Locate the cell with the specified text and output its (X, Y) center coordinate. 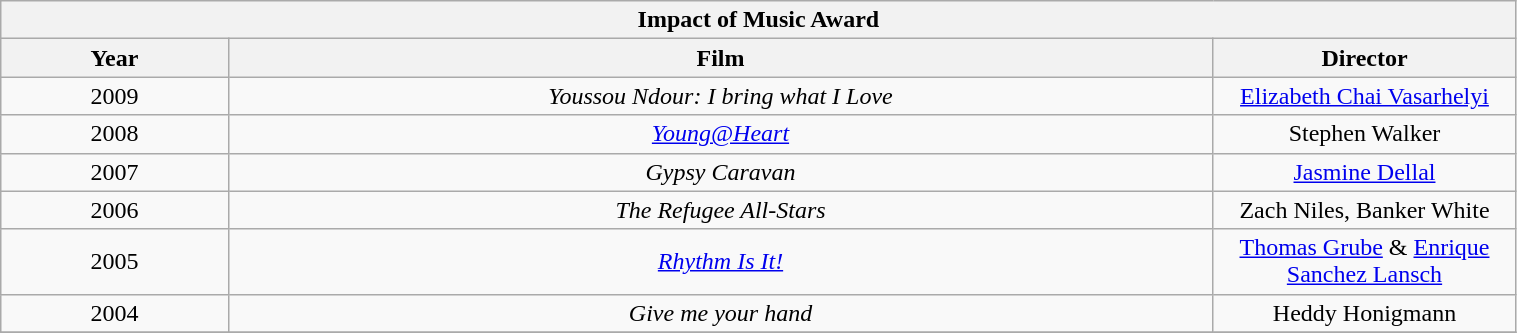
2005 (114, 262)
Stephen Walker (1364, 134)
The Refugee All-Stars (720, 210)
Zach Niles, Banker White (1364, 210)
Rhythm Is It! (720, 262)
Gypsy Caravan (720, 172)
Young@Heart (720, 134)
2007 (114, 172)
Film (720, 58)
Heddy Honigmann (1364, 313)
Year (114, 58)
2004 (114, 313)
Thomas Grube & Enrique Sanchez Lansch (1364, 262)
Director (1364, 58)
Youssou Ndour: I bring what I Love (720, 96)
2008 (114, 134)
Give me your hand (720, 313)
Impact of Music Award (758, 20)
2006 (114, 210)
Jasmine Dellal (1364, 172)
Elizabeth Chai Vasarhelyi (1364, 96)
2009 (114, 96)
